Search for the cell housing the specified text and yield its (x, y) center coordinate. 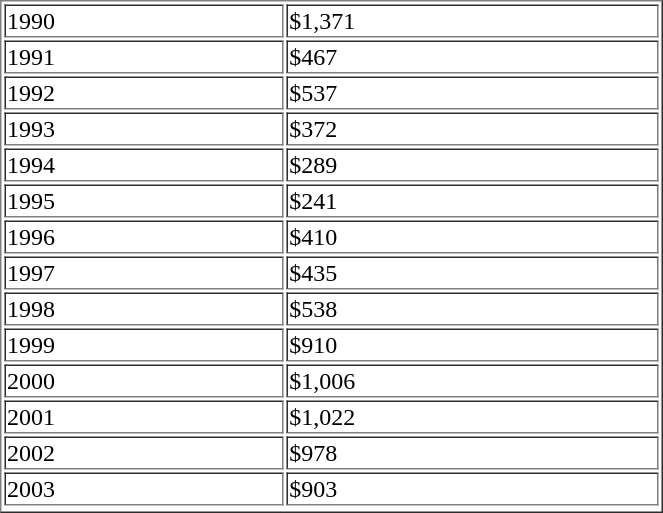
$410 (472, 236)
$537 (472, 92)
$978 (472, 452)
1994 (144, 164)
2000 (144, 380)
1996 (144, 236)
$1,006 (472, 380)
$241 (472, 200)
$538 (472, 308)
1998 (144, 308)
1995 (144, 200)
1997 (144, 272)
1993 (144, 128)
2003 (144, 488)
1999 (144, 344)
$289 (472, 164)
1991 (144, 56)
1992 (144, 92)
2001 (144, 416)
$435 (472, 272)
1990 (144, 20)
$1,022 (472, 416)
$1,371 (472, 20)
$372 (472, 128)
2002 (144, 452)
$467 (472, 56)
$903 (472, 488)
$910 (472, 344)
